Provide the [X, Y] coordinate of the cell's center where the given text is located.  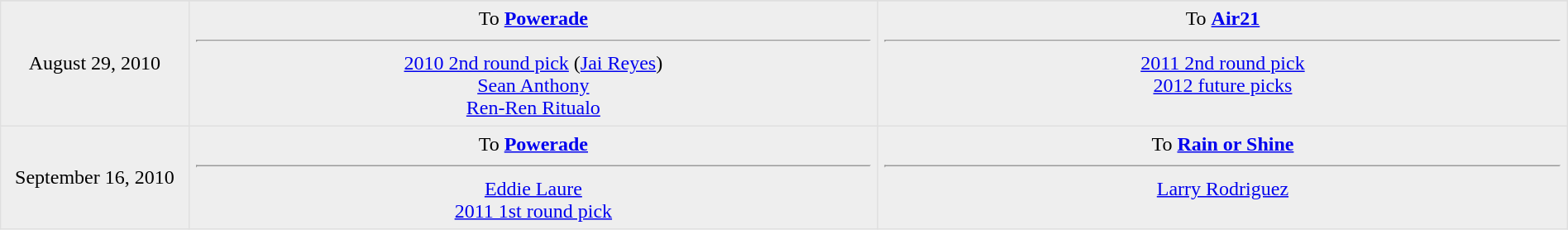
August 29, 2010 [94, 64]
To Rain or ShineLarry Rodriguez [1223, 177]
To Air212011 2nd round pick2012 future picks [1223, 64]
To Powerade2010 2nd round pick (Jai Reyes)Sean AnthonyRen-Ren Ritualo [533, 64]
To PoweradeEddie Laure2011 1st round pick [533, 177]
September 16, 2010 [94, 177]
